Capture the cell that displays the provided text and extract its [x, y] central coordinate. 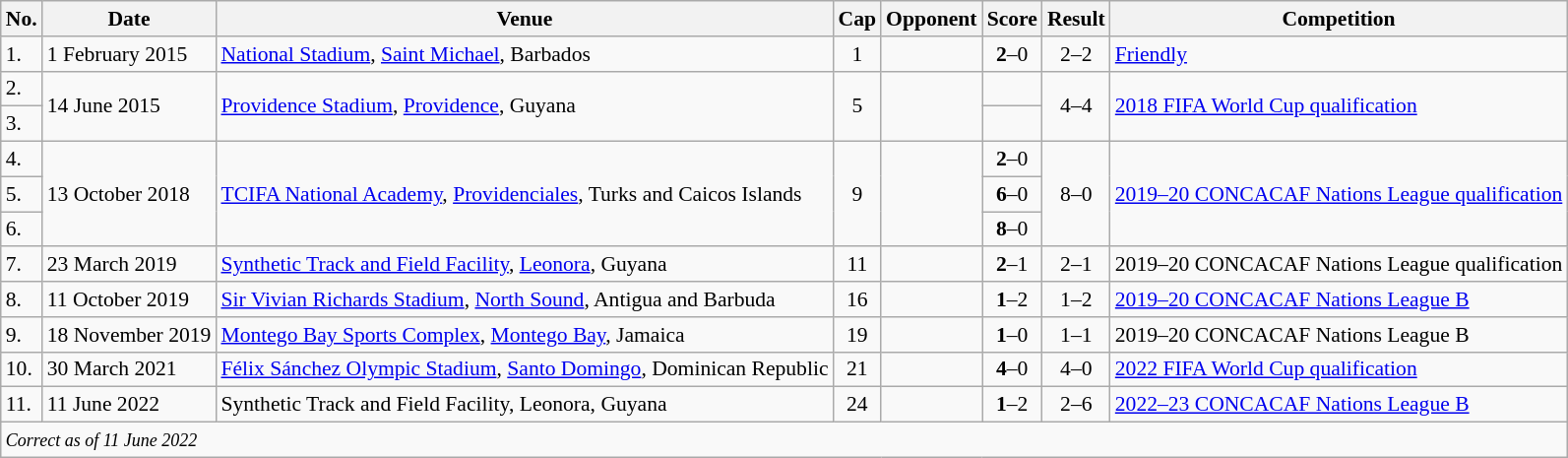
1. [22, 54]
18 November 2019 [130, 335]
Friendly [1339, 54]
14 June 2015 [130, 106]
Opponent [931, 19]
6–0 [1012, 194]
2. [22, 89]
Date [130, 19]
30 March 2021 [130, 369]
2022–23 CONCACAF Nations League B [1339, 405]
10. [22, 369]
9 [858, 195]
2018 FIFA World Cup qualification [1339, 106]
13 October 2018 [130, 195]
1–1 [1077, 335]
23 March 2019 [130, 265]
11 [858, 265]
9. [22, 335]
No. [22, 19]
1–0 [1012, 335]
Result [1077, 19]
2–6 [1077, 405]
2022 FIFA World Cup qualification [1339, 369]
Score [1012, 19]
4. [22, 160]
6. [22, 229]
16 [858, 299]
Providence Stadium, Providence, Guyana [524, 106]
11. [22, 405]
Sir Vivian Richards Stadium, North Sound, Antigua and Barbuda [524, 299]
11 October 2019 [130, 299]
5 [858, 106]
5. [22, 194]
Competition [1339, 19]
Cap [858, 19]
2–2 [1077, 54]
24 [858, 405]
8. [22, 299]
7. [22, 265]
National Stadium, Saint Michael, Barbados [524, 54]
19 [858, 335]
TCIFA National Academy, Providenciales, Turks and Caicos Islands [524, 195]
Venue [524, 19]
Montego Bay Sports Complex, Montego Bay, Jamaica [524, 335]
21 [858, 369]
3. [22, 124]
Félix Sánchez Olympic Stadium, Santo Domingo, Dominican Republic [524, 369]
11 June 2022 [130, 405]
1 February 2015 [130, 54]
Correct as of 11 June 2022 [784, 440]
4–4 [1077, 106]
1 [858, 54]
